Identify which cell holds the provided text, then report its [x, y] central coordinate. 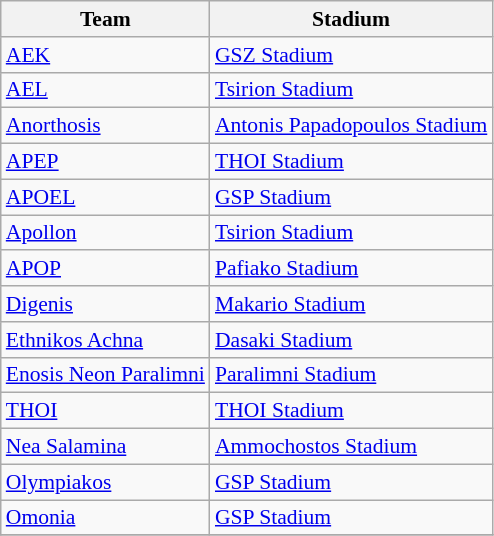
Omonia [106, 518]
APOEL [106, 197]
Pafiako Stadium [351, 269]
Olympiakos [106, 482]
Antonis Papadopoulos Stadium [351, 126]
Nea Salamina [106, 447]
Enosis Neon Paralimni [106, 375]
APOP [106, 269]
GSZ Stadium [351, 55]
Ammochostos Stadium [351, 447]
AEK [106, 55]
Digenis [106, 304]
Team [106, 19]
Apollon [106, 233]
THOI [106, 411]
AEL [106, 90]
Stadium [351, 19]
Anorthosis [106, 126]
Makario Stadium [351, 304]
APEP [106, 162]
Dasaki Stadium [351, 340]
Paralimni Stadium [351, 375]
Ethnikos Achna [106, 340]
